Identify which cell holds the provided text, then report its [x, y] central coordinate. 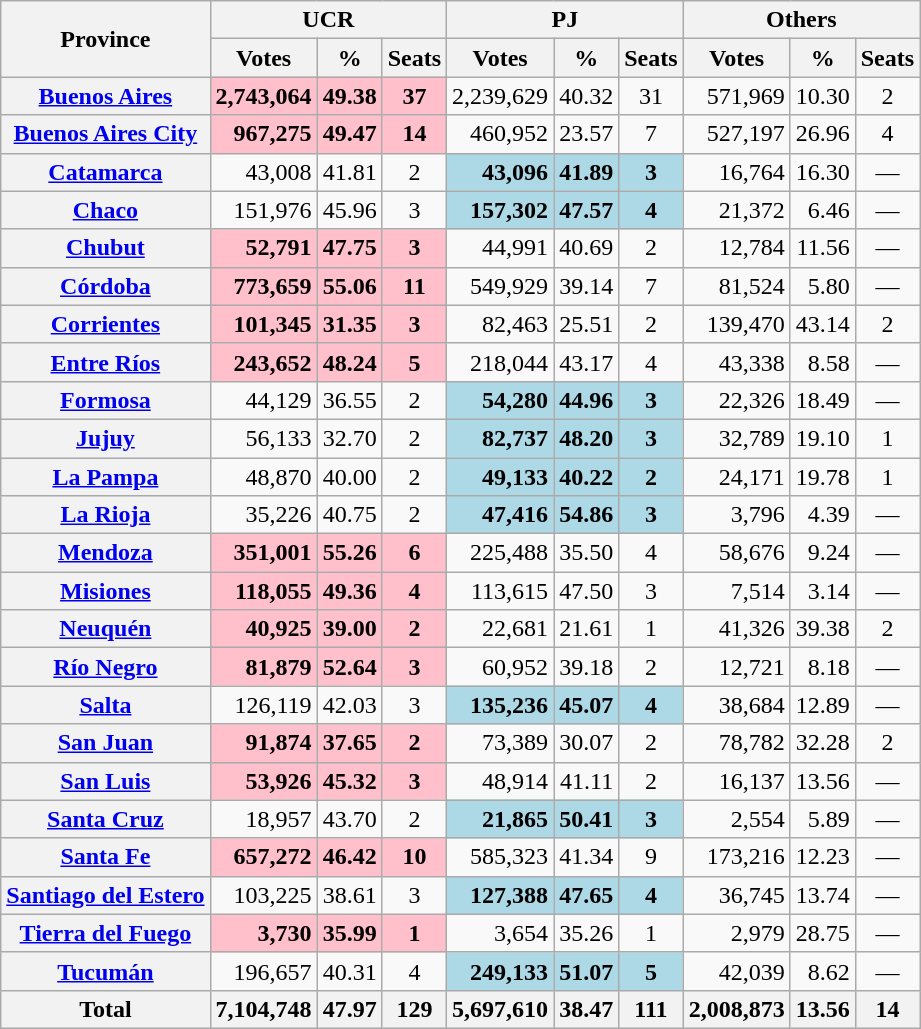
6 [414, 553]
48,914 [500, 781]
54,280 [500, 400]
51.07 [586, 971]
38.61 [350, 895]
7,514 [736, 591]
43.70 [350, 819]
49.38 [350, 96]
35.50 [586, 553]
351,001 [264, 553]
Catamarca [106, 172]
2,008,873 [736, 1009]
47.50 [586, 591]
43.14 [822, 324]
3.14 [822, 591]
Salta [106, 705]
12.23 [822, 857]
40.22 [586, 477]
113,615 [500, 591]
218,044 [500, 362]
Río Negro [106, 667]
3,730 [264, 933]
44,991 [500, 248]
37 [414, 96]
47,416 [500, 515]
7,104,748 [264, 1009]
40.32 [586, 96]
129 [414, 1009]
81,879 [264, 667]
40.00 [350, 477]
32,789 [736, 438]
38,684 [736, 705]
527,197 [736, 134]
5.80 [822, 286]
126,119 [264, 705]
11 [414, 286]
139,470 [736, 324]
657,272 [264, 857]
37.65 [350, 743]
3,796 [736, 515]
Neuquén [106, 629]
Province [106, 39]
19.78 [822, 477]
39.38 [822, 629]
47.65 [586, 895]
2,239,629 [500, 96]
49,133 [500, 477]
111 [651, 1009]
35.99 [350, 933]
23.57 [586, 134]
43,008 [264, 172]
36.55 [350, 400]
39.00 [350, 629]
47.57 [586, 210]
Santa Cruz [106, 819]
Misiones [106, 591]
Formosa [106, 400]
157,302 [500, 210]
56,133 [264, 438]
16,764 [736, 172]
21,372 [736, 210]
22,681 [500, 629]
78,782 [736, 743]
13.74 [822, 895]
Others [802, 20]
118,055 [264, 591]
San Luis [106, 781]
73,389 [500, 743]
24,171 [736, 477]
48.24 [350, 362]
5,697,610 [500, 1009]
12,721 [736, 667]
38.47 [586, 1009]
55.06 [350, 286]
Tierra del Fuego [106, 933]
571,969 [736, 96]
Corrientes [106, 324]
32.70 [350, 438]
54.86 [586, 515]
52,791 [264, 248]
22,326 [736, 400]
47.75 [350, 248]
243,652 [264, 362]
PJ [566, 20]
36,745 [736, 895]
UCR [328, 20]
21,865 [500, 819]
773,659 [264, 286]
249,133 [500, 971]
25.51 [586, 324]
46.42 [350, 857]
41.81 [350, 172]
35,226 [264, 515]
135,236 [500, 705]
45.32 [350, 781]
585,323 [500, 857]
40.69 [586, 248]
60,952 [500, 667]
Tucumán [106, 971]
2,979 [736, 933]
18.49 [822, 400]
43,338 [736, 362]
Chaco [106, 210]
8.58 [822, 362]
42,039 [736, 971]
43,096 [500, 172]
5.89 [822, 819]
55.26 [350, 553]
8.18 [822, 667]
Jujuy [106, 438]
12,784 [736, 248]
82,737 [500, 438]
4.39 [822, 515]
11.56 [822, 248]
16,137 [736, 781]
43.17 [586, 362]
31.35 [350, 324]
50.41 [586, 819]
12.89 [822, 705]
8.62 [822, 971]
40.75 [350, 515]
40,925 [264, 629]
Santa Fe [106, 857]
101,345 [264, 324]
3,654 [500, 933]
10.30 [822, 96]
49.36 [350, 591]
Buenos Aires City [106, 134]
81,524 [736, 286]
26.96 [822, 134]
127,388 [500, 895]
49.47 [350, 134]
9 [651, 857]
Buenos Aires [106, 96]
41,326 [736, 629]
45.96 [350, 210]
41.11 [586, 781]
45.07 [586, 705]
42.03 [350, 705]
31 [651, 96]
91,874 [264, 743]
La Pampa [106, 477]
16.30 [822, 172]
9.24 [822, 553]
Santiago del Estero [106, 895]
151,976 [264, 210]
39.18 [586, 667]
35.26 [586, 933]
48,870 [264, 477]
39.14 [586, 286]
2,743,064 [264, 96]
28.75 [822, 933]
19.10 [822, 438]
44.96 [586, 400]
82,463 [500, 324]
6.46 [822, 210]
196,657 [264, 971]
40.31 [350, 971]
Mendoza [106, 553]
18,957 [264, 819]
30.07 [586, 743]
32.28 [822, 743]
549,929 [500, 286]
2,554 [736, 819]
103,225 [264, 895]
Chubut [106, 248]
41.89 [586, 172]
La Rioja [106, 515]
967,275 [264, 134]
225,488 [500, 553]
48.20 [586, 438]
47.97 [350, 1009]
41.34 [586, 857]
San Juan [106, 743]
Entre Ríos [106, 362]
52.64 [350, 667]
21.61 [586, 629]
460,952 [500, 134]
44,129 [264, 400]
Total [106, 1009]
Córdoba [106, 286]
173,216 [736, 857]
58,676 [736, 553]
10 [414, 857]
53,926 [264, 781]
